Output the (x, y) coordinate of the center of the cell containing the given text.  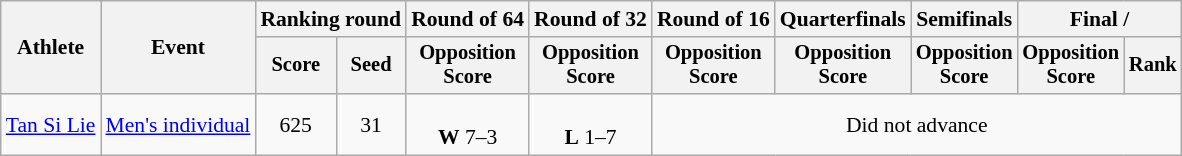
Rank (1153, 66)
Athlete (51, 48)
Quarterfinals (843, 19)
Semifinals (964, 19)
Round of 16 (714, 19)
Score (296, 66)
Final / (1099, 19)
Round of 64 (468, 19)
Men's individual (178, 124)
Round of 32 (590, 19)
Event (178, 48)
Seed (371, 66)
31 (371, 124)
625 (296, 124)
W 7–3 (468, 124)
Ranking round (330, 19)
L 1–7 (590, 124)
Did not advance (917, 124)
Tan Si Lie (51, 124)
